From the cell containing the given text, extract its center point as [X, Y] coordinate. 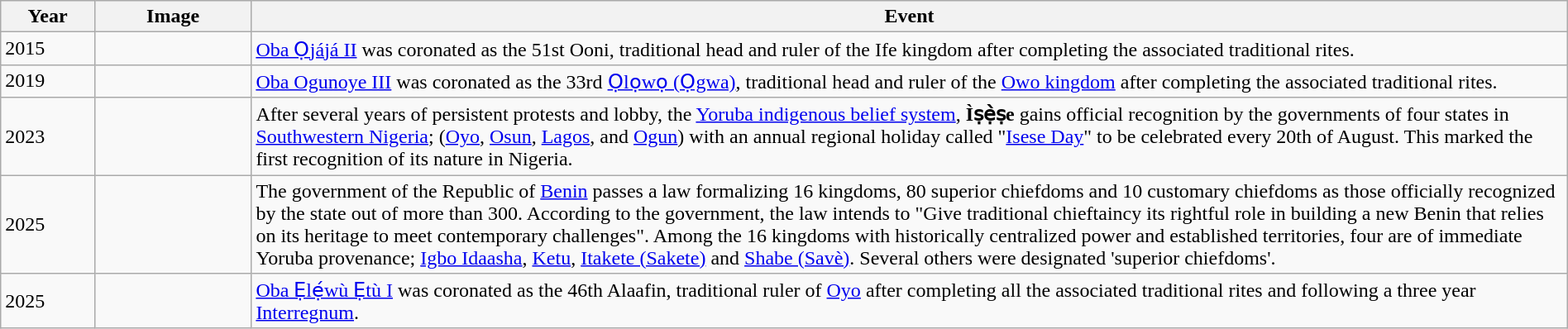
Image [172, 17]
Oba Ọjájá II was coronated as the 51st Ooni, traditional head and ruler of the Ife kingdom after completing the associated traditional rites. [910, 49]
2023 [48, 136]
2015 [48, 49]
2019 [48, 81]
Year [48, 17]
Event [910, 17]
